For the text-containing cell, return its midpoint in (X, Y) coordinate format. 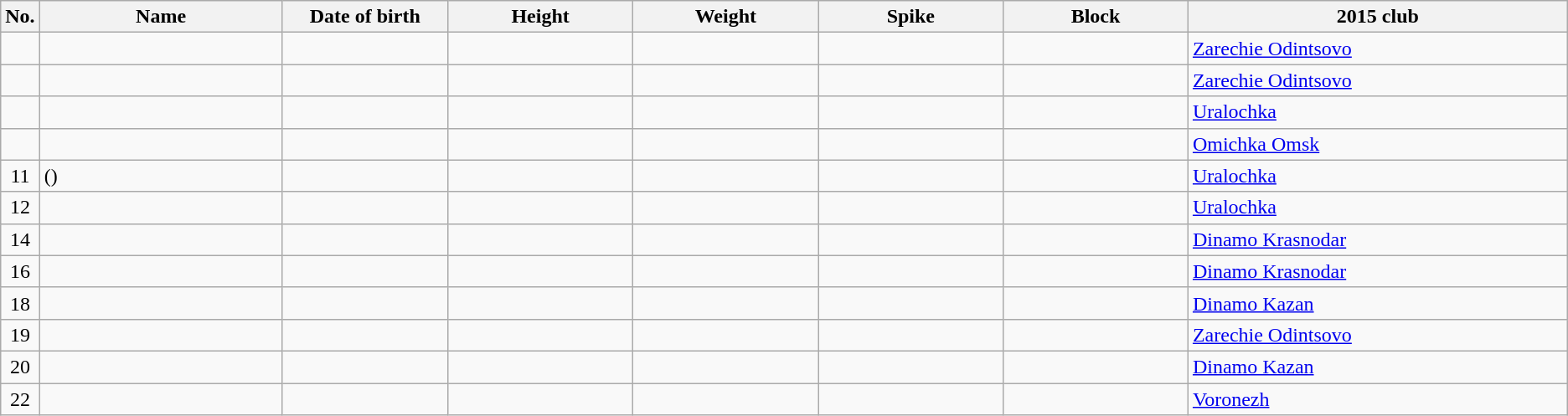
18 (20, 303)
2015 club (1377, 17)
Height (539, 17)
Voronezh (1377, 399)
16 (20, 271)
Name (161, 17)
() (161, 176)
20 (20, 367)
12 (20, 208)
11 (20, 176)
22 (20, 399)
No. (20, 17)
Spike (911, 17)
Weight (725, 17)
Date of birth (365, 17)
14 (20, 239)
19 (20, 335)
Omichka Omsk (1377, 144)
Block (1096, 17)
